Search for the cell housing the specified text and yield its [X, Y] center coordinate. 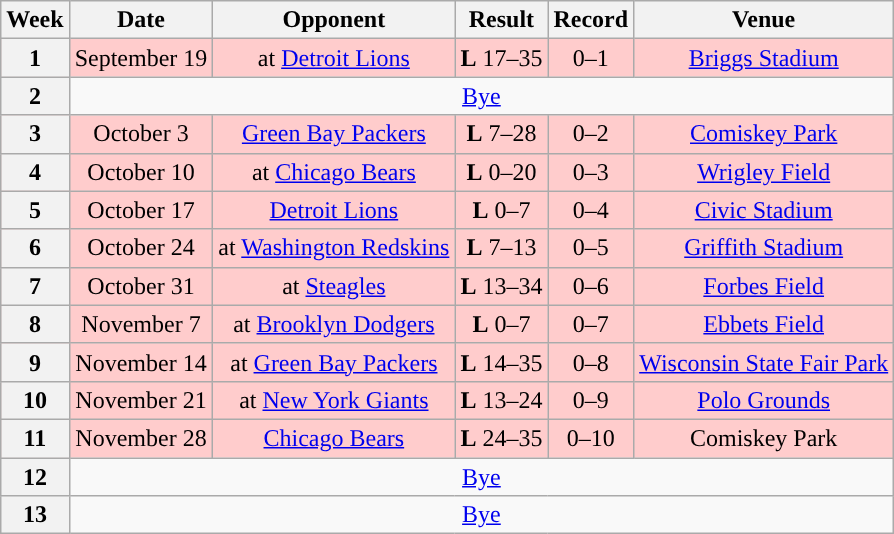
0–3 [591, 172]
8 [35, 324]
6 [35, 248]
11 [35, 438]
at Green Bay Packers [334, 362]
0–2 [591, 134]
3 [35, 134]
October 24 [141, 248]
0–7 [591, 324]
L 13–24 [502, 400]
Chicago Bears [334, 438]
Forbes Field [764, 286]
L 0–20 [502, 172]
L 13–34 [502, 286]
2 [35, 96]
12 [35, 477]
November 7 [141, 324]
October 3 [141, 134]
September 19 [141, 58]
November 14 [141, 362]
4 [35, 172]
0–1 [591, 58]
October 31 [141, 286]
Wisconsin State Fair Park [764, 362]
0–6 [591, 286]
9 [35, 362]
at Chicago Bears [334, 172]
L 17–35 [502, 58]
5 [35, 210]
0–10 [591, 438]
at Detroit Lions [334, 58]
Opponent [334, 20]
Ebbets Field [764, 324]
Date [141, 20]
at Steagles [334, 286]
Civic Stadium [764, 210]
L 7–28 [502, 134]
0–8 [591, 362]
Polo Grounds [764, 400]
13 [35, 515]
November 28 [141, 438]
Result [502, 20]
L 24–35 [502, 438]
Green Bay Packers [334, 134]
L 7–13 [502, 248]
October 10 [141, 172]
0–5 [591, 248]
10 [35, 400]
0–9 [591, 400]
November 21 [141, 400]
L 14–35 [502, 362]
at Washington Redskins [334, 248]
Record [591, 20]
0–4 [591, 210]
Detroit Lions [334, 210]
1 [35, 58]
Wrigley Field [764, 172]
at New York Giants [334, 400]
Week [35, 20]
Venue [764, 20]
7 [35, 286]
Griffith Stadium [764, 248]
Briggs Stadium [764, 58]
October 17 [141, 210]
at Brooklyn Dodgers [334, 324]
